Pinpoint the cell where the given text exists, returning its (x, y) midpoint coordinate. 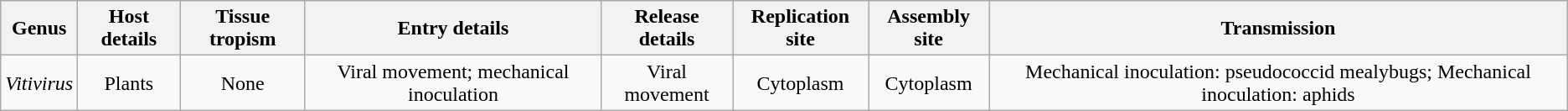
Vitivirus (39, 82)
None (243, 82)
Mechanical inoculation: pseudococcid mealybugs; Mechanical inoculation: aphids (1278, 82)
Assembly site (928, 29)
Viral movement; mechanical inoculation (452, 82)
Viral movement (667, 82)
Tissue tropism (243, 29)
Plants (129, 82)
Release details (667, 29)
Host details (129, 29)
Entry details (452, 29)
Genus (39, 29)
Transmission (1278, 29)
Replication site (800, 29)
